Extract the [X, Y] coordinate from the center of the cell holding the provided text.  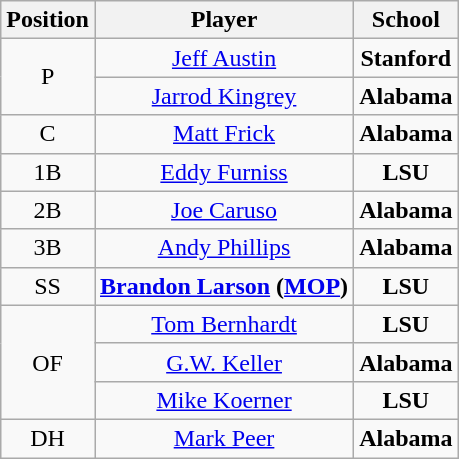
DH [48, 438]
1B [48, 172]
Joe Caruso [224, 210]
Jarrod Kingrey [224, 96]
Andy Phillips [224, 248]
Jeff Austin [224, 58]
G.W. Keller [224, 362]
Position [48, 20]
2B [48, 210]
Tom Bernhardt [224, 324]
C [48, 134]
Matt Frick [224, 134]
3B [48, 248]
SS [48, 286]
OF [48, 362]
Mark Peer [224, 438]
Stanford [406, 58]
P [48, 77]
Player [224, 20]
Mike Koerner [224, 400]
Eddy Furniss [224, 172]
Brandon Larson (MOP) [224, 286]
School [406, 20]
